Detect which cell encompasses the target text, then output its (X, Y) center coordinate. 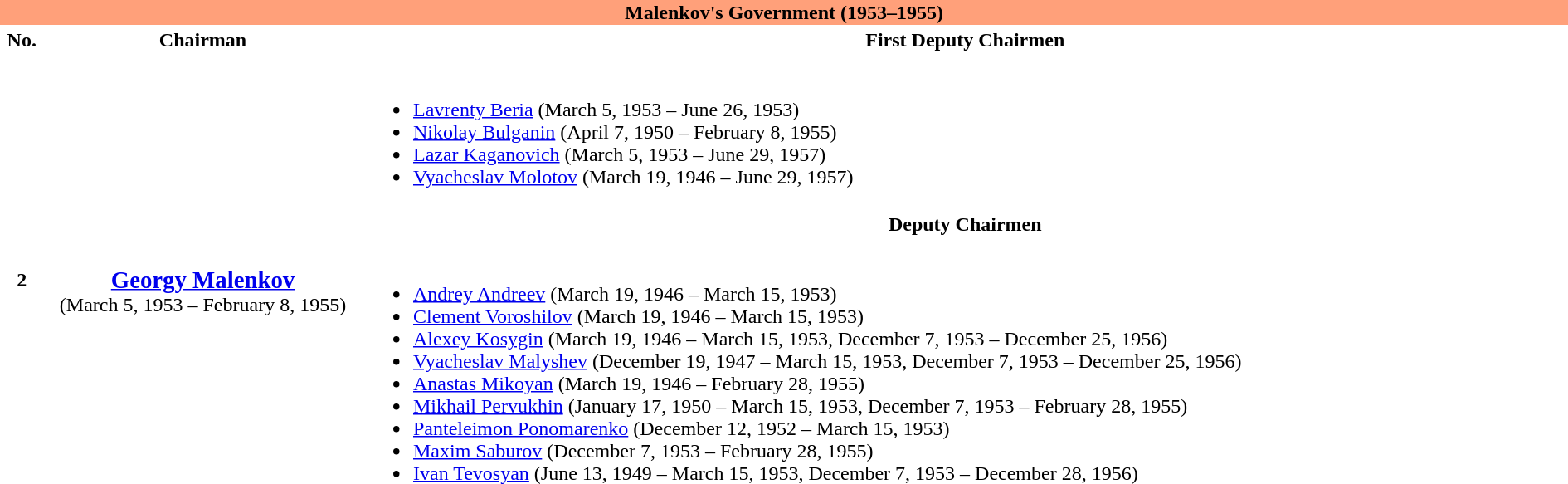
Malenkov's Government (1953–1955) (784, 12)
Chairman (203, 40)
No. (22, 40)
Deputy Chairmen (965, 224)
First Deputy Chairmen (965, 40)
